From the cell containing the given text, extract its center point as [x, y] coordinate. 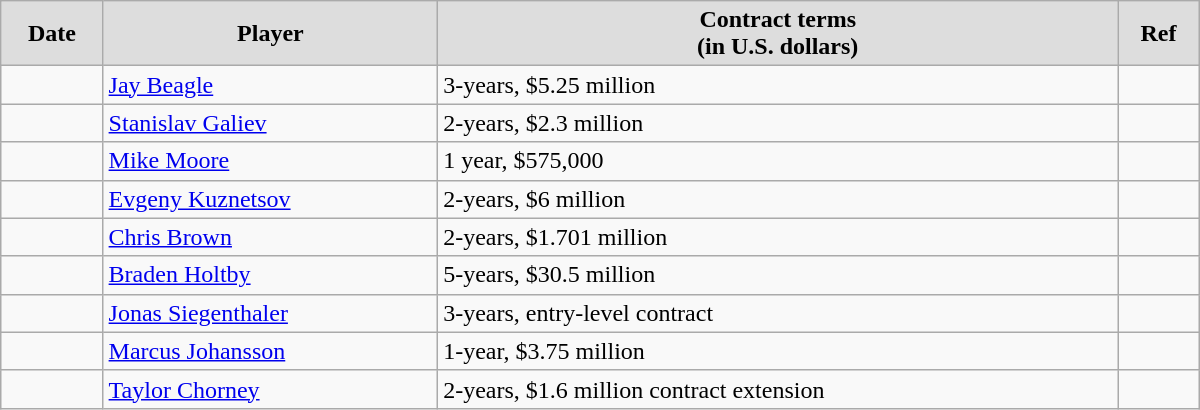
Braden Holtby [270, 275]
Taylor Chorney [270, 389]
5-years, $30.5 million [778, 275]
Ref [1159, 34]
2-years, $2.3 million [778, 123]
2-years, $1.701 million [778, 237]
Player [270, 34]
Stanislav Galiev [270, 123]
1 year, $575,000 [778, 161]
Chris Brown [270, 237]
Marcus Johansson [270, 351]
Jonas Siegenthaler [270, 313]
Mike Moore [270, 161]
2-years, $1.6 million contract extension [778, 389]
Date [52, 34]
1-year, $3.75 million [778, 351]
Contract terms(in U.S. dollars) [778, 34]
2-years, $6 million [778, 199]
Jay Beagle [270, 85]
Evgeny Kuznetsov [270, 199]
3-years, entry-level contract [778, 313]
3-years, $5.25 million [778, 85]
